From the cell containing the given text, extract its center point as (x, y) coordinate. 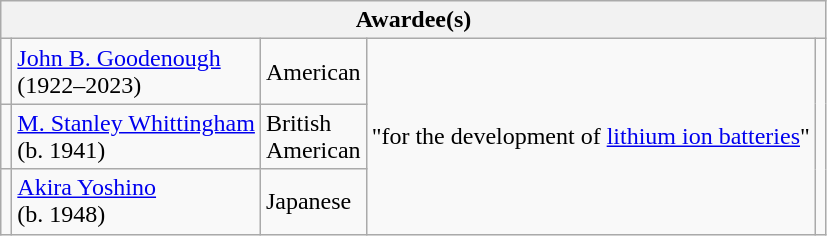
"for the development of lithium ion batteries" (590, 136)
M. Stanley Whittingham(b. 1941) (136, 136)
Awardee(s) (414, 20)
Japanese (313, 202)
John B. Goodenough(1922–2023) (136, 72)
British American (313, 136)
Akira Yoshino(b. 1948) (136, 202)
American (313, 72)
